Detect which cell encompasses the target text, then output its (x, y) center coordinate. 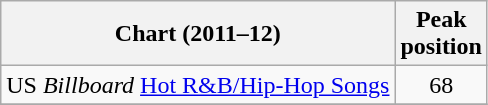
US Billboard Hot R&B/Hip-Hop Songs (198, 85)
Chart (2011–12) (198, 34)
Peakposition (441, 34)
68 (441, 85)
